Pinpoint the cell where the given text exists, returning its (x, y) midpoint coordinate. 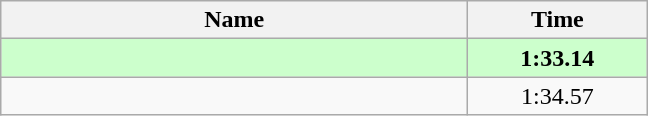
Time (558, 20)
Name (234, 20)
1:34.57 (558, 96)
1:33.14 (558, 58)
